Output the [X, Y] coordinate of the center of the cell containing the given text.  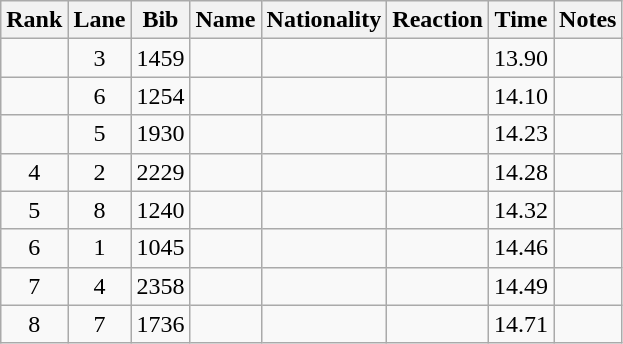
1 [100, 248]
Bib [160, 20]
1254 [160, 96]
14.49 [520, 286]
1459 [160, 58]
2229 [160, 172]
1045 [160, 248]
14.46 [520, 248]
14.71 [520, 324]
Reaction [438, 20]
14.28 [520, 172]
13.90 [520, 58]
1240 [160, 210]
Name [226, 20]
14.10 [520, 96]
2 [100, 172]
Lane [100, 20]
2358 [160, 286]
1930 [160, 134]
14.23 [520, 134]
1736 [160, 324]
Nationality [324, 20]
3 [100, 58]
Rank [34, 20]
14.32 [520, 210]
Time [520, 20]
Notes [588, 20]
